Determine the [X, Y] coordinate at the center of the cell enclosing the given text.  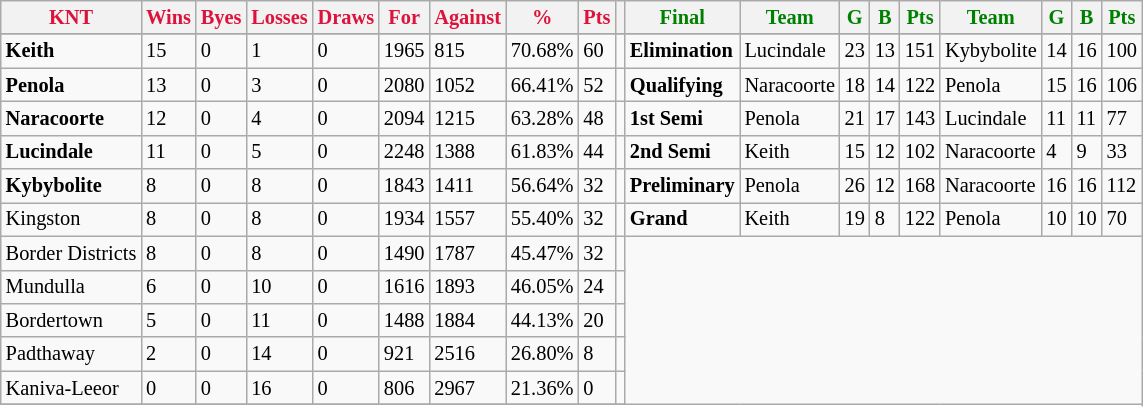
55.40% [542, 219]
21 [855, 118]
44.13% [542, 320]
18 [855, 85]
60 [596, 51]
70 [1122, 219]
1st Semi [682, 118]
45.47% [542, 253]
1490 [404, 253]
2094 [404, 118]
1787 [468, 253]
2 [168, 354]
1884 [468, 320]
Against [468, 17]
1052 [468, 85]
168 [920, 186]
77 [1122, 118]
Wins [168, 17]
3 [279, 85]
24 [596, 287]
For [404, 17]
Bordertown [71, 320]
2516 [468, 354]
66.41% [542, 85]
46.05% [542, 287]
Losses [279, 17]
1557 [468, 219]
2967 [468, 388]
Final [682, 17]
815 [468, 51]
1893 [468, 287]
Qualifying [682, 85]
106 [1122, 85]
2248 [404, 152]
% [542, 17]
1843 [404, 186]
Kaniva-Leeor [71, 388]
23 [855, 51]
Elimination [682, 51]
921 [404, 354]
Byes [221, 17]
1488 [404, 320]
Draws [346, 17]
9 [1087, 152]
151 [920, 51]
2nd Semi [682, 152]
Grand [682, 219]
Mundulla [71, 287]
17 [885, 118]
44 [596, 152]
52 [596, 85]
61.83% [542, 152]
2080 [404, 85]
1616 [404, 287]
63.28% [542, 118]
Border Districts [71, 253]
112 [1122, 186]
6 [168, 287]
806 [404, 388]
26 [855, 186]
102 [920, 152]
21.36% [542, 388]
1965 [404, 51]
Padthaway [71, 354]
1934 [404, 219]
56.64% [542, 186]
26.80% [542, 354]
1 [279, 51]
19 [855, 219]
1215 [468, 118]
33 [1122, 152]
1388 [468, 152]
70.68% [542, 51]
Kingston [71, 219]
48 [596, 118]
20 [596, 320]
KNT [71, 17]
1411 [468, 186]
Preliminary [682, 186]
100 [1122, 51]
143 [920, 118]
